Identify which cell holds the provided text, then report its [x, y] central coordinate. 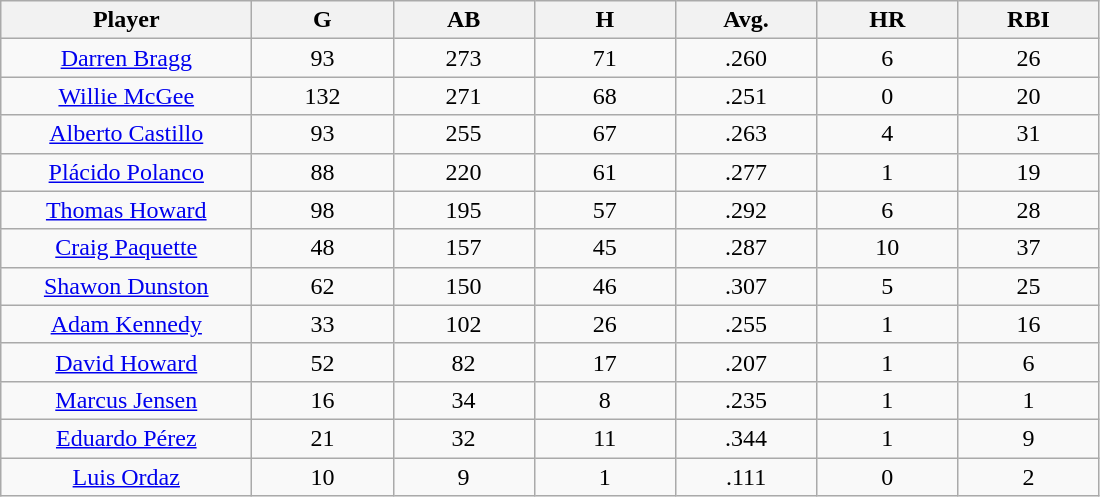
Player [126, 20]
19 [1028, 172]
.255 [746, 324]
68 [604, 96]
157 [464, 248]
45 [604, 248]
17 [604, 362]
.307 [746, 286]
Shawon Dunston [126, 286]
Avg. [746, 20]
G [322, 20]
Thomas Howard [126, 210]
32 [464, 438]
273 [464, 58]
48 [322, 248]
Craig Paquette [126, 248]
AB [464, 20]
Eduardo Pérez [126, 438]
.235 [746, 400]
RBI [1028, 20]
271 [464, 96]
31 [1028, 134]
88 [322, 172]
.263 [746, 134]
21 [322, 438]
20 [1028, 96]
132 [322, 96]
82 [464, 362]
.111 [746, 477]
62 [322, 286]
David Howard [126, 362]
57 [604, 210]
4 [888, 134]
.251 [746, 96]
28 [1028, 210]
H [604, 20]
61 [604, 172]
34 [464, 400]
67 [604, 134]
52 [322, 362]
.292 [746, 210]
Darren Bragg [126, 58]
46 [604, 286]
.287 [746, 248]
HR [888, 20]
33 [322, 324]
Alberto Castillo [126, 134]
Adam Kennedy [126, 324]
195 [464, 210]
220 [464, 172]
71 [604, 58]
25 [1028, 286]
Marcus Jensen [126, 400]
102 [464, 324]
Willie McGee [126, 96]
.207 [746, 362]
11 [604, 438]
.344 [746, 438]
37 [1028, 248]
Plácido Polanco [126, 172]
150 [464, 286]
5 [888, 286]
255 [464, 134]
2 [1028, 477]
.260 [746, 58]
8 [604, 400]
.277 [746, 172]
98 [322, 210]
Luis Ordaz [126, 477]
